Scan for the cell matching the given text and deliver its [x, y] coordinate at center. 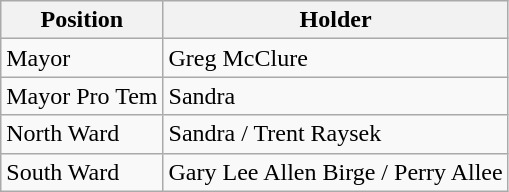
Sandra [336, 96]
Greg McClure [336, 58]
South Ward [82, 172]
Gary Lee Allen Birge / Perry Allee [336, 172]
Mayor [82, 58]
Mayor Pro Tem [82, 96]
Position [82, 20]
Holder [336, 20]
Sandra / Trent Raysek [336, 134]
North Ward [82, 134]
